Scan for the cell matching the given text and deliver its (x, y) coordinate at center. 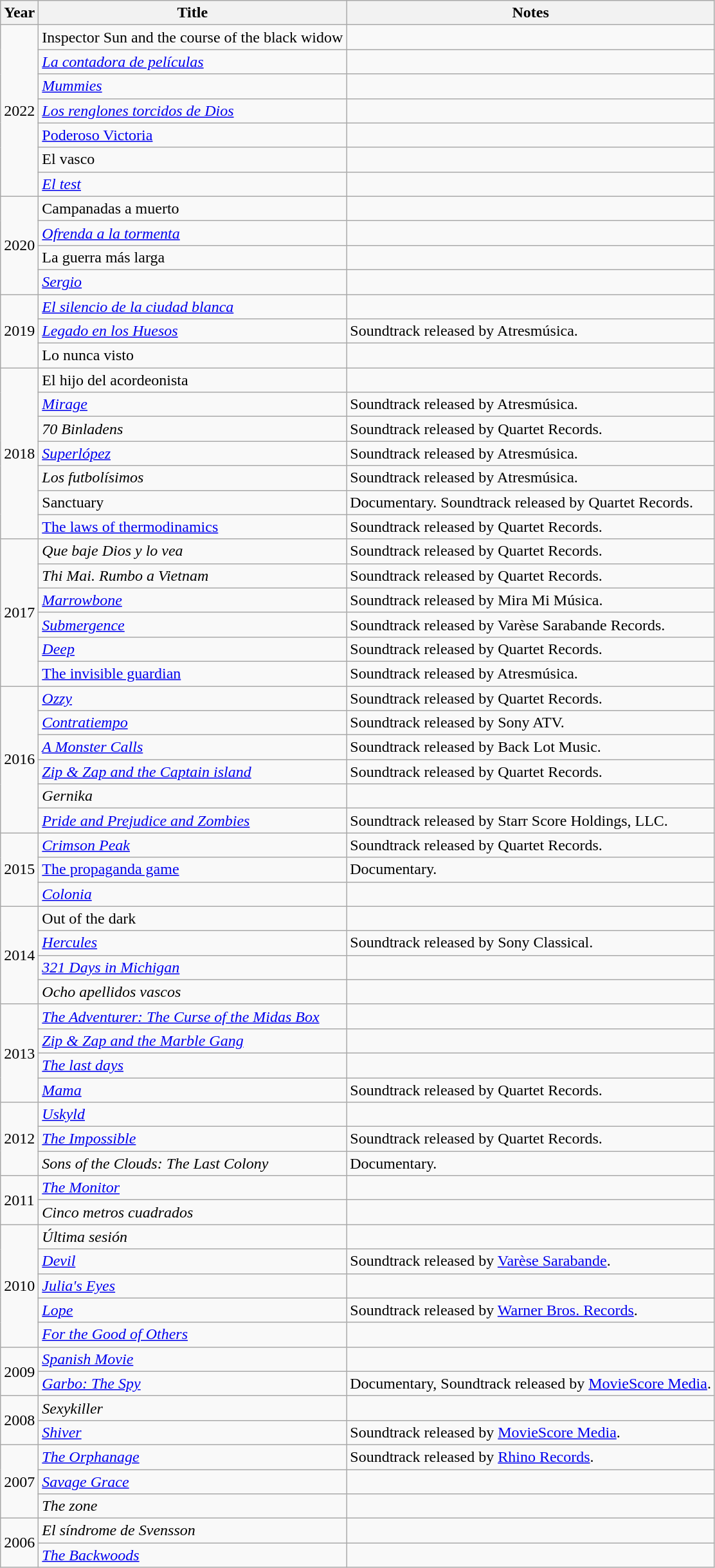
The Orphanage (193, 1457)
Out of the dark (193, 918)
Soundtrack released by Sony Classical. (531, 943)
El vasco (193, 160)
2010 (19, 1286)
Sons of the Clouds: The Last Colony (193, 1163)
2013 (19, 1053)
Deep (193, 649)
El test (193, 184)
Gernika (193, 796)
Marrowbone (193, 600)
Documentary, Soundtrack released by MovieScore Media. (531, 1383)
2006 (19, 1543)
The laws of thermodinamics (193, 527)
Soundtrack released by Rhino Records. (531, 1457)
Zip & Zap and the Captain island (193, 772)
Title (193, 13)
Ozzy (193, 698)
Soundtrack released by Mira Mi Música. (531, 600)
Soundtrack released by Varèse Sarabande. (531, 1261)
The Monitor (193, 1188)
2007 (19, 1481)
Documentary. Soundtrack released by Quartet Records. (531, 502)
Superlópez (193, 453)
Mama (193, 1090)
La contadora de películas (193, 62)
2018 (19, 453)
Los futbolísimos (193, 478)
Colonia (193, 894)
Spanish Movie (193, 1359)
The zone (193, 1506)
Inspector Sun and the course of the black widow (193, 37)
Sexykiller (193, 1408)
Poderoso Victoria (193, 135)
Shiver (193, 1432)
2016 (19, 759)
The invisible guardian (193, 673)
Soundtrack released by Warner Bros. Records. (531, 1310)
El silencio de la ciudad blanca (193, 307)
The propaganda game (193, 870)
2017 (19, 612)
Los renglones torcidos de Dios (193, 111)
Hercules (193, 943)
Savage Grace (193, 1481)
2019 (19, 331)
La guerra más larga (193, 257)
2014 (19, 955)
Ocho apellidos vascos (193, 992)
Sergio (193, 282)
70 Binladens (193, 429)
For the Good of Others (193, 1335)
Campanadas a muerto (193, 208)
The Adventurer: The Curse of the Midas Box (193, 1016)
Mummies (193, 86)
Soundtrack released by Varèse Sarabande Records. (531, 624)
Legado en los Huesos (193, 331)
Notes (531, 13)
Devil (193, 1261)
A Monster Calls (193, 747)
Soundtrack released by Sony ATV. (531, 723)
Thi Mai. Rumbo a Vietnam (193, 576)
Que baje Dios y lo vea (193, 551)
Uskyld (193, 1115)
2012 (19, 1139)
Sanctuary (193, 502)
Soundtrack released by MovieScore Media. (531, 1432)
Lo nunca visto (193, 356)
Pride and Prejudice and Zombies (193, 821)
El síndrome de Svensson (193, 1531)
Mirage (193, 405)
Crimson Peak (193, 845)
Julia's Eyes (193, 1286)
El hijo del acordeonista (193, 380)
The Backwoods (193, 1555)
2008 (19, 1420)
Lope (193, 1310)
Última sesión (193, 1237)
The Impossible (193, 1139)
Soundtrack released by Back Lot Music. (531, 747)
The last days (193, 1065)
Garbo: The Spy (193, 1383)
Cinco metros cuadrados (193, 1212)
Year (19, 13)
2020 (19, 245)
Soundtrack released by Starr Score Holdings, LLC. (531, 821)
2009 (19, 1371)
321 Days in Michigan (193, 967)
Zip & Zap and the Marble Gang (193, 1041)
2011 (19, 1200)
Submergence (193, 624)
Ofrenda a la tormenta (193, 233)
2022 (19, 111)
Contratiempo (193, 723)
2015 (19, 870)
